Provide the [x, y] coordinate of the cell's center where the given text is located.  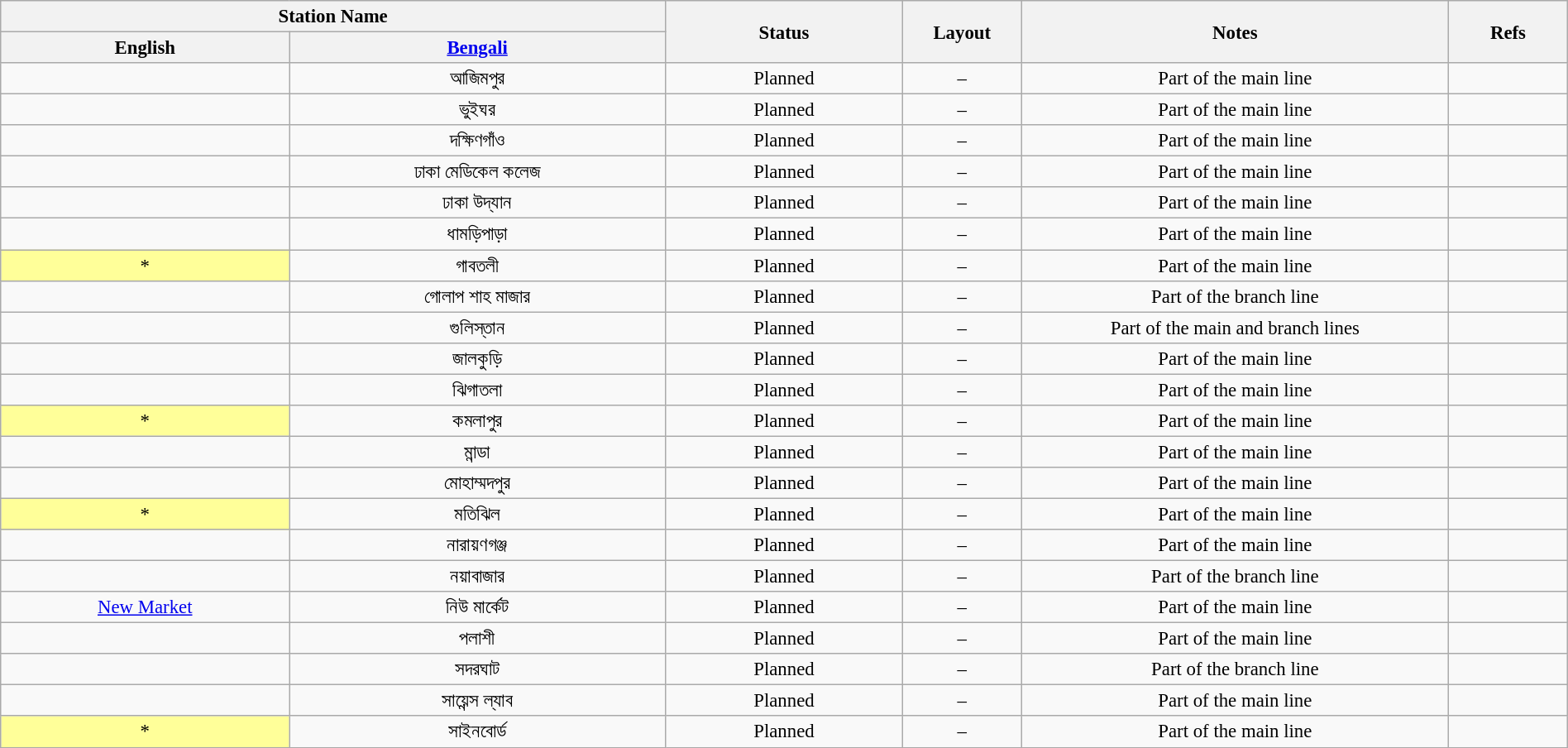
ঢাকা মেডিকেল কলেজ [478, 172]
Refs [1508, 31]
সাইনবোর্ড [478, 732]
নিউ মার্কেট [478, 607]
Part of the main and branch lines [1236, 328]
দক্ষিণগাঁও [478, 141]
New Market [146, 607]
সায়েন্স ল্যাব [478, 701]
Notes [1236, 31]
Status [784, 31]
গুলিস্তান [478, 328]
Station Name [333, 17]
Layout [962, 31]
জালকুড়ি [478, 358]
আজিমপুর [478, 79]
পলাশী [478, 639]
নয়াবাজার [478, 577]
English [146, 48]
ঝিগাতলা [478, 390]
Bengali [478, 48]
মান্ডা [478, 452]
ভুইঘর [478, 110]
মোহাম্মদপুর [478, 483]
সদরঘাট [478, 669]
গাবতলী [478, 266]
মতিঝিল [478, 514]
গোলাপ শাহ মাজার [478, 296]
নারায়ণগঞ্জ [478, 545]
ঢাকা উদ্যান [478, 203]
ধামড়িপাড়া [478, 234]
কমলাপুর [478, 421]
